Pinpoint the cell where the given text exists, returning its (X, Y) midpoint coordinate. 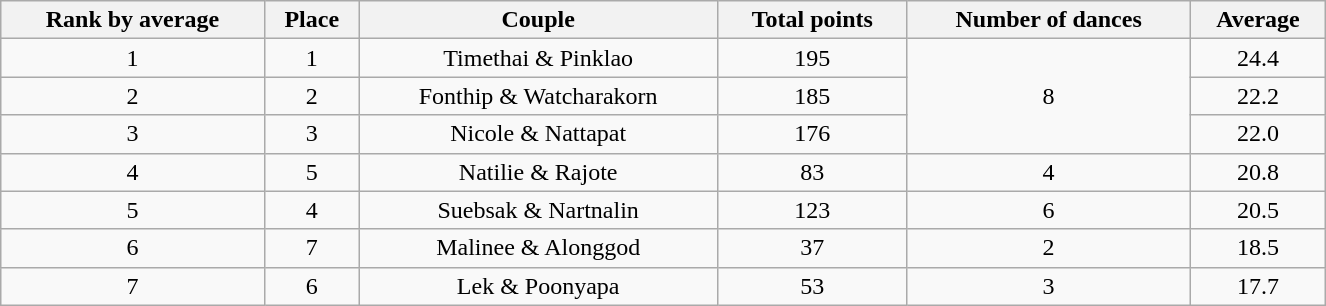
Number of dances (1048, 20)
185 (812, 96)
20.5 (1258, 210)
Nicole & Nattapat (538, 134)
195 (812, 58)
Total points (812, 20)
Lek & Poonyapa (538, 286)
Timethai & Pinklao (538, 58)
20.8 (1258, 172)
53 (812, 286)
83 (812, 172)
Fonthip & Watcharakorn (538, 96)
Natilie & Rajote (538, 172)
176 (812, 134)
Couple (538, 20)
8 (1048, 96)
18.5 (1258, 248)
17.7 (1258, 286)
37 (812, 248)
123 (812, 210)
Suebsak & Nartnalin (538, 210)
Average (1258, 20)
22.2 (1258, 96)
22.0 (1258, 134)
Rank by average (132, 20)
Malinee & Alonggod (538, 248)
Place (312, 20)
24.4 (1258, 58)
